Search for the cell housing the specified text and yield its (X, Y) center coordinate. 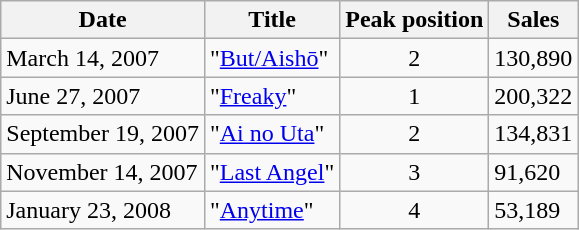
Sales (534, 20)
"Anytime" (272, 210)
4 (414, 210)
Title (272, 20)
1 (414, 96)
"But/Aishō" (272, 58)
200,322 (534, 96)
"Last Angel" (272, 172)
53,189 (534, 210)
134,831 (534, 134)
3 (414, 172)
Peak position (414, 20)
November 14, 2007 (103, 172)
September 19, 2007 (103, 134)
130,890 (534, 58)
March 14, 2007 (103, 58)
June 27, 2007 (103, 96)
Date (103, 20)
"Ai no Uta" (272, 134)
91,620 (534, 172)
January 23, 2008 (103, 210)
"Freaky" (272, 96)
